Find where the given text appears and provide that cell's center as (x, y) coordinate. 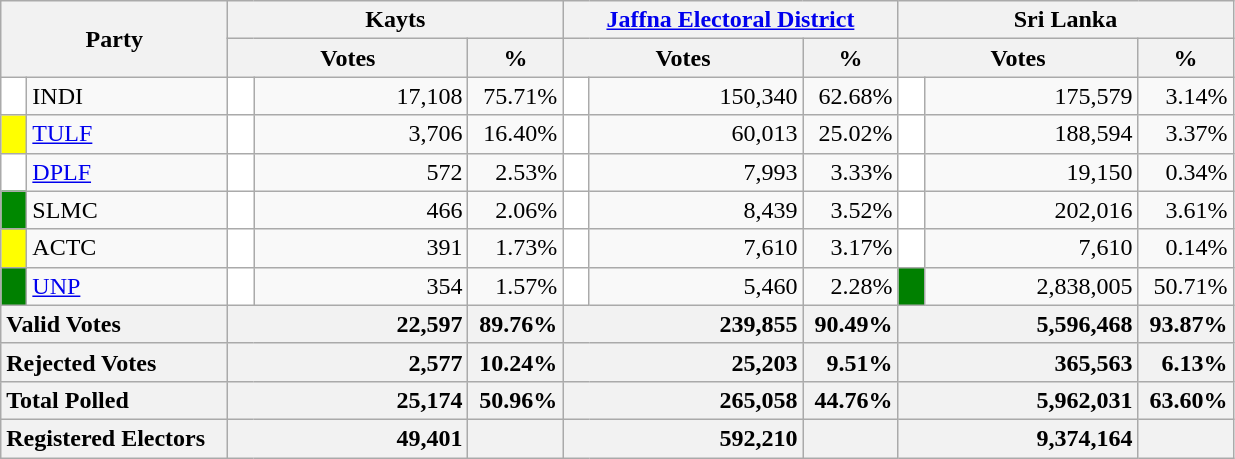
2.53% (516, 172)
354 (361, 286)
19,150 (1031, 172)
202,016 (1031, 210)
1.73% (516, 248)
Registered Electors (114, 438)
2,577 (348, 362)
3.52% (850, 210)
365,563 (1018, 362)
175,579 (1031, 96)
2,838,005 (1031, 286)
9,374,164 (1018, 438)
44.76% (850, 400)
5,962,031 (1018, 400)
93.87% (1186, 324)
9.51% (850, 362)
Total Polled (114, 400)
25.02% (850, 134)
90.49% (850, 324)
592,210 (683, 438)
3.37% (1186, 134)
62.68% (850, 96)
239,855 (683, 324)
89.76% (516, 324)
3.33% (850, 172)
60,013 (696, 134)
17,108 (361, 96)
16.40% (516, 134)
1.57% (516, 286)
0.34% (1186, 172)
Sri Lanka (1066, 20)
3.14% (1186, 96)
25,203 (683, 362)
7,993 (696, 172)
6.13% (1186, 362)
50.71% (1186, 286)
75.71% (516, 96)
10.24% (516, 362)
2.28% (850, 286)
5,460 (696, 286)
25,174 (348, 400)
SLMC (128, 210)
572 (361, 172)
Party (114, 39)
ACTC (128, 248)
3,706 (361, 134)
Kayts (396, 20)
TULF (128, 134)
DPLF (128, 172)
49,401 (348, 438)
0.14% (1186, 248)
UNP (128, 286)
150,340 (696, 96)
INDI (128, 96)
22,597 (348, 324)
391 (361, 248)
63.60% (1186, 400)
50.96% (516, 400)
265,058 (683, 400)
2.06% (516, 210)
Rejected Votes (114, 362)
3.17% (850, 248)
8,439 (696, 210)
Jaffna Electoral District (730, 20)
466 (361, 210)
Valid Votes (114, 324)
3.61% (1186, 210)
5,596,468 (1018, 324)
188,594 (1031, 134)
